Find where the given text appears and provide that cell's center as (x, y) coordinate. 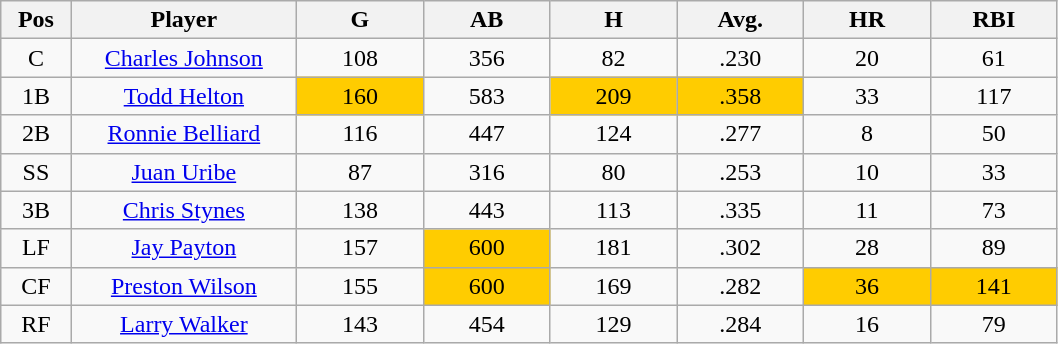
20 (868, 58)
Pos (36, 20)
10 (868, 172)
169 (614, 286)
Larry Walker (184, 324)
356 (486, 58)
108 (360, 58)
79 (994, 324)
RBI (994, 20)
AB (486, 20)
87 (360, 172)
Charles Johnson (184, 58)
50 (994, 134)
36 (868, 286)
89 (994, 248)
.358 (740, 96)
Jay Payton (184, 248)
16 (868, 324)
157 (360, 248)
113 (614, 210)
116 (360, 134)
160 (360, 96)
Ronnie Belliard (184, 134)
.302 (740, 248)
G (360, 20)
Todd Helton (184, 96)
.230 (740, 58)
583 (486, 96)
Juan Uribe (184, 172)
61 (994, 58)
28 (868, 248)
155 (360, 286)
82 (614, 58)
LF (36, 248)
443 (486, 210)
8 (868, 134)
141 (994, 286)
Player (184, 20)
H (614, 20)
117 (994, 96)
181 (614, 248)
2B (36, 134)
.253 (740, 172)
11 (868, 210)
SS (36, 172)
.335 (740, 210)
454 (486, 324)
80 (614, 172)
3B (36, 210)
129 (614, 324)
C (36, 58)
1B (36, 96)
HR (868, 20)
.277 (740, 134)
Chris Stynes (184, 210)
316 (486, 172)
447 (486, 134)
Preston Wilson (184, 286)
.282 (740, 286)
.284 (740, 324)
73 (994, 210)
124 (614, 134)
Avg. (740, 20)
143 (360, 324)
138 (360, 210)
209 (614, 96)
RF (36, 324)
CF (36, 286)
